For the text-containing cell, return its midpoint in (x, y) coordinate format. 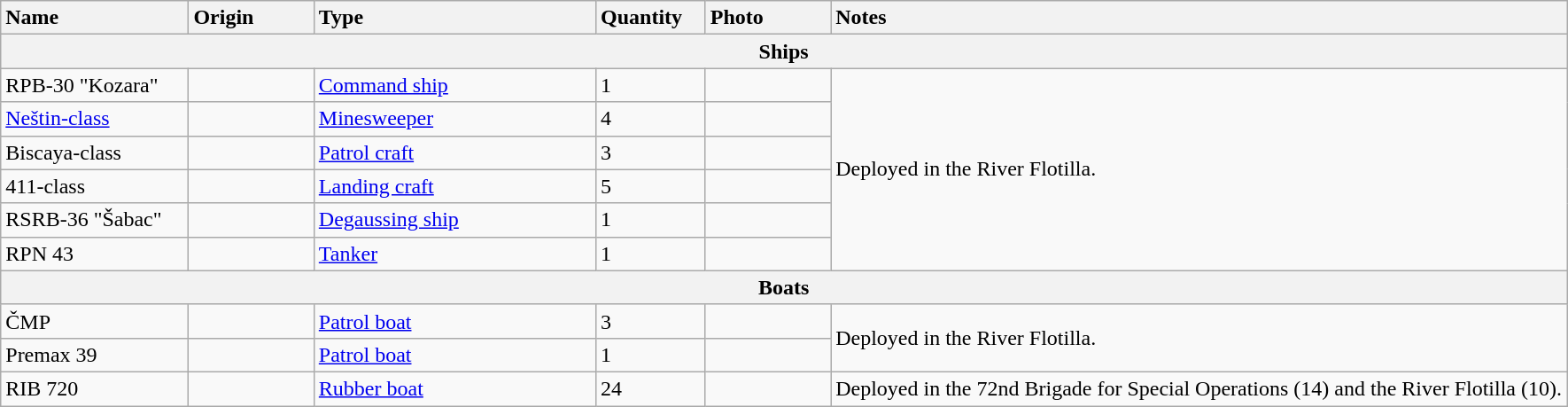
24 (650, 388)
Notes (1199, 18)
Tanker (454, 254)
Patrol craft (454, 153)
5 (650, 186)
Deployed in the 72nd Brigade for Special Operations (14) and the River Flotilla (10). (1199, 388)
Photo (767, 18)
RIB 720 (95, 388)
Command ship (454, 85)
Type (454, 18)
4 (650, 119)
Origin (252, 18)
Name (95, 18)
RPN 43 (95, 254)
Quantity (650, 18)
RPB-30 "Kozara" (95, 85)
Biscaya-class (95, 153)
Neštin-class (95, 119)
Landing craft (454, 186)
Premax 39 (95, 355)
ČMP (95, 321)
Boats (784, 287)
Rubber boat (454, 388)
Minesweeper (454, 119)
Degaussing ship (454, 220)
RSRB-36 "Šabac" (95, 220)
Ships (784, 51)
411-class (95, 186)
